Output the (x, y) coordinate of the center of the cell containing the given text.  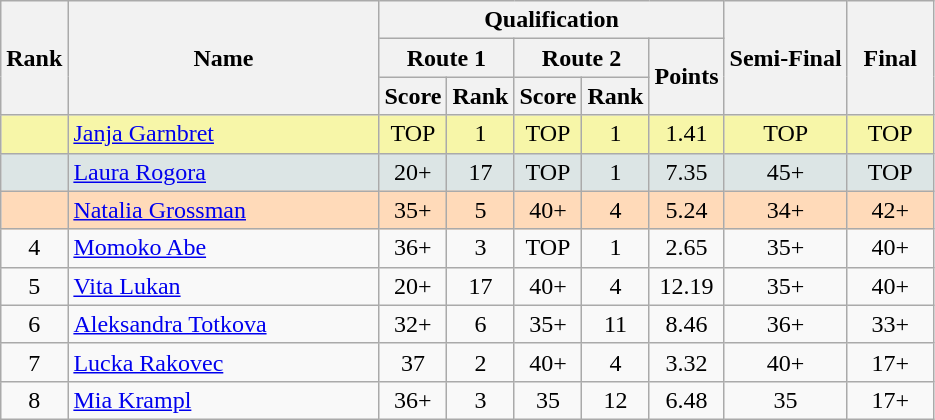
Aleksandra Totkova (224, 324)
12.19 (686, 286)
7 (34, 362)
37 (413, 362)
Route 2 (582, 58)
8.46 (686, 324)
33+ (890, 324)
Route 1 (446, 58)
45+ (786, 172)
Momoko Abe (224, 248)
Janja Garnbret (224, 134)
5.24 (686, 210)
8 (34, 400)
1.41 (686, 134)
Natalia Grossman (224, 210)
Lucka Rakovec (224, 362)
2.65 (686, 248)
42+ (890, 210)
3.32 (686, 362)
Laura Rogora (224, 172)
12 (616, 400)
2 (480, 362)
7.35 (686, 172)
Name (224, 58)
32+ (413, 324)
34+ (786, 210)
Qualification (552, 20)
Final (890, 58)
6.48 (686, 400)
Vita Lukan (224, 286)
11 (616, 324)
Points (686, 77)
Semi-Final (786, 58)
Mia Krampl (224, 400)
